Extract the [x, y] coordinate from the center of the cell holding the provided text.  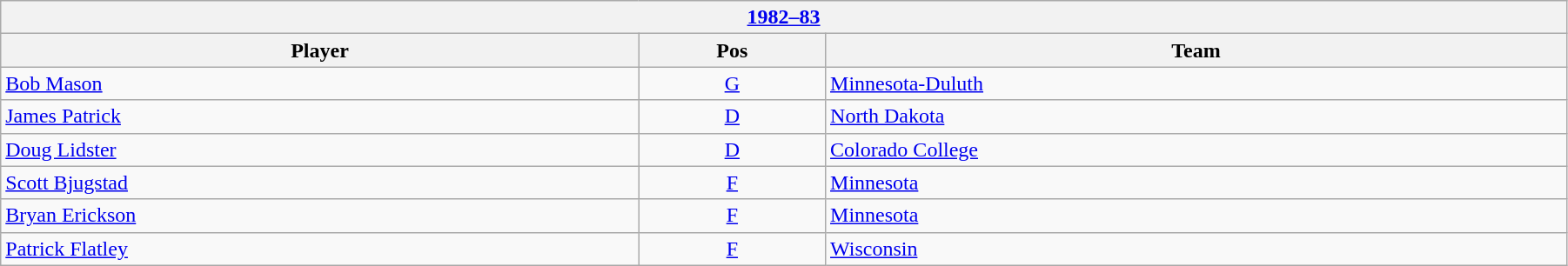
Colorado College [1196, 150]
James Patrick [320, 116]
Bob Mason [320, 83]
Wisconsin [1196, 249]
Pos [732, 50]
Minnesota-Duluth [1196, 83]
1982–83 [784, 17]
Scott Bjugstad [320, 183]
Patrick Flatley [320, 249]
Doug Lidster [320, 150]
G [732, 83]
Player [320, 50]
North Dakota [1196, 116]
Team [1196, 50]
Bryan Erickson [320, 216]
